Pinpoint the cell where the given text exists, returning its (x, y) midpoint coordinate. 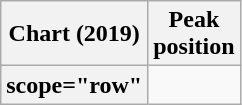
scope="row" (74, 85)
Chart (2019) (74, 34)
Peak position (194, 34)
